Detect which cell encompasses the target text, then output its [X, Y] center coordinate. 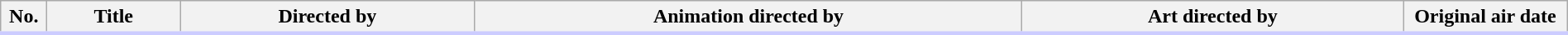
Title [114, 17]
No. [24, 17]
Directed by [327, 17]
Art directed by [1212, 17]
Original air date [1485, 17]
Animation directed by [748, 17]
